Identify which cell holds the provided text, then report its [x, y] central coordinate. 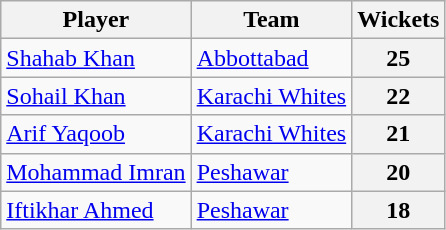
Sohail Khan [96, 96]
21 [398, 134]
Abbottabad [272, 58]
Iftikhar Ahmed [96, 210]
22 [398, 96]
Mohammad Imran [96, 172]
25 [398, 58]
20 [398, 172]
Arif Yaqoob [96, 134]
Team [272, 20]
18 [398, 210]
Player [96, 20]
Shahab Khan [96, 58]
Wickets [398, 20]
